Pinpoint the cell where the given text exists, returning its [x, y] midpoint coordinate. 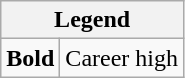
Legend [92, 20]
Career high [122, 58]
Bold [30, 58]
